Identify which cell holds the provided text, then report its (X, Y) central coordinate. 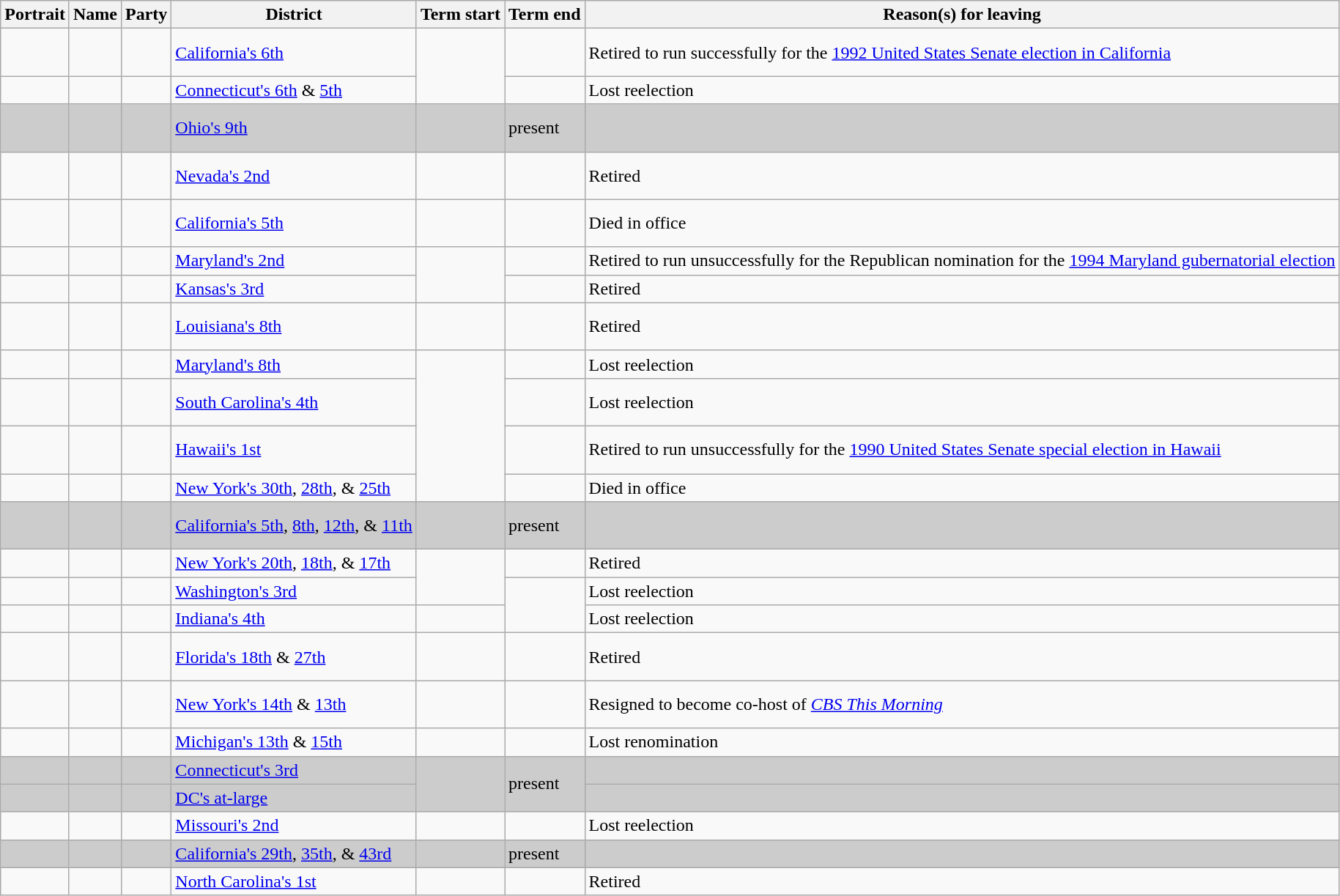
New York's 30th, 28th, & 25th (295, 487)
Retired to run unsuccessfully for the Republican nomination for the 1994 Maryland gubernatorial election (962, 261)
Term end (544, 15)
Party (146, 15)
South Carolina's 4th (295, 401)
Retired to run unsuccessfully for the 1990 United States Senate special election in Hawaii (962, 450)
Ohio's 9th (295, 127)
New York's 20th, 18th, & 17th (295, 563)
Resigned to become co-host of CBS This Morning (962, 705)
Louisiana's 8th (295, 327)
Term start (460, 15)
Washington's 3rd (295, 591)
Name (95, 15)
Portrait (35, 15)
Connecticut's 6th & 5th (295, 90)
California's 6th (295, 53)
District (295, 15)
New York's 14th & 13th (295, 705)
Florida's 18th & 27th (295, 656)
California's 5th, 8th, 12th, & 11th (295, 526)
Hawaii's 1st (295, 450)
Maryland's 8th (295, 364)
Retired to run successfully for the 1992 United States Senate election in California (962, 53)
Connecticut's 3rd (295, 770)
Missouri's 2nd (295, 826)
Indiana's 4th (295, 619)
Lost renomination (962, 742)
Nevada's 2nd (295, 176)
California's 5th (295, 223)
DC's at-large (295, 798)
Kansas's 3rd (295, 289)
Michigan's 13th & 15th (295, 742)
Maryland's 2nd (295, 261)
North Carolina's 1st (295, 881)
California's 29th, 35th, & 43rd (295, 854)
Reason(s) for leaving (962, 15)
